Return the (x, y) coordinate for the center point of the cell that contains the specified text.  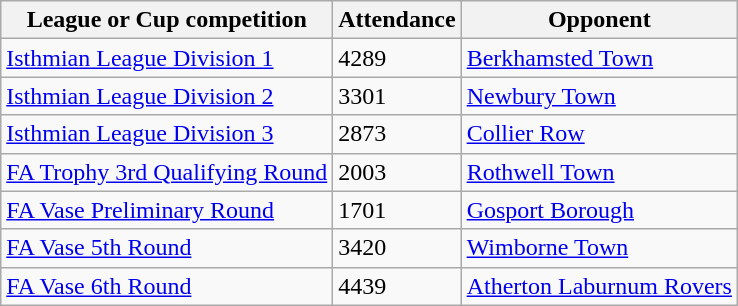
3420 (397, 248)
Opponent (599, 20)
Isthmian League Division 3 (167, 134)
Collier Row (599, 134)
Gosport Borough (599, 210)
4439 (397, 286)
FA Vase 5th Round (167, 248)
FA Trophy 3rd Qualifying Round (167, 172)
Atherton Laburnum Rovers (599, 286)
Newbury Town (599, 96)
FA Vase 6th Round (167, 286)
Isthmian League Division 1 (167, 58)
3301 (397, 96)
League or Cup competition (167, 20)
4289 (397, 58)
Attendance (397, 20)
Isthmian League Division 2 (167, 96)
Berkhamsted Town (599, 58)
Wimborne Town (599, 248)
2873 (397, 134)
2003 (397, 172)
1701 (397, 210)
FA Vase Preliminary Round (167, 210)
Rothwell Town (599, 172)
